For the text-containing cell, return its midpoint in (x, y) coordinate format. 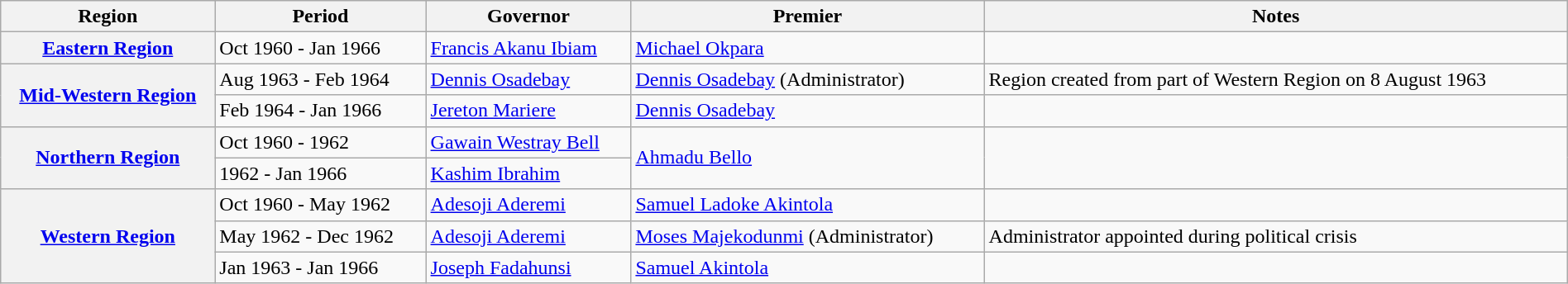
Period (321, 17)
Notes (1275, 17)
Francis Akanu Ibiam (528, 48)
Premier (807, 17)
Ahmadu Bello (807, 158)
Aug 1963 - Feb 1964 (321, 79)
Joseph Fadahunsi (528, 267)
Northern Region (108, 158)
Samuel Akintola (807, 267)
Feb 1964 - Jan 1966 (321, 111)
Dennis Osadebay (Administrator) (807, 79)
Governor (528, 17)
Gawain Westray Bell (528, 142)
May 1962 - Dec 1962 (321, 236)
1962 - Jan 1966 (321, 173)
Samuel Ladoke Akintola (807, 205)
Jan 1963 - Jan 1966 (321, 267)
Region (108, 17)
Kashim Ibrahim (528, 173)
Moses Majekodunmi (Administrator) (807, 236)
Mid-Western Region (108, 95)
Oct 1960 - May 1962 (321, 205)
Region created from part of Western Region on 8 August 1963 (1275, 79)
Michael Okpara (807, 48)
Administrator appointed during political crisis (1275, 236)
Western Region (108, 236)
Oct 1960 - Jan 1966 (321, 48)
Jereton Mariere (528, 111)
Oct 1960 - 1962 (321, 142)
Eastern Region (108, 48)
